Determine the [x, y] coordinate at the center of the cell enclosing the given text.  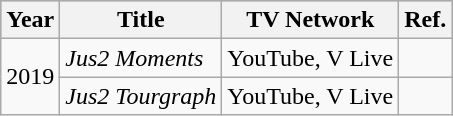
Title [141, 20]
TV Network [310, 20]
Jus2 Moments [141, 58]
Jus2 Tourgraph [141, 96]
Ref. [426, 20]
Year [30, 20]
2019 [30, 77]
